Detect which cell encompasses the target text, then output its (x, y) center coordinate. 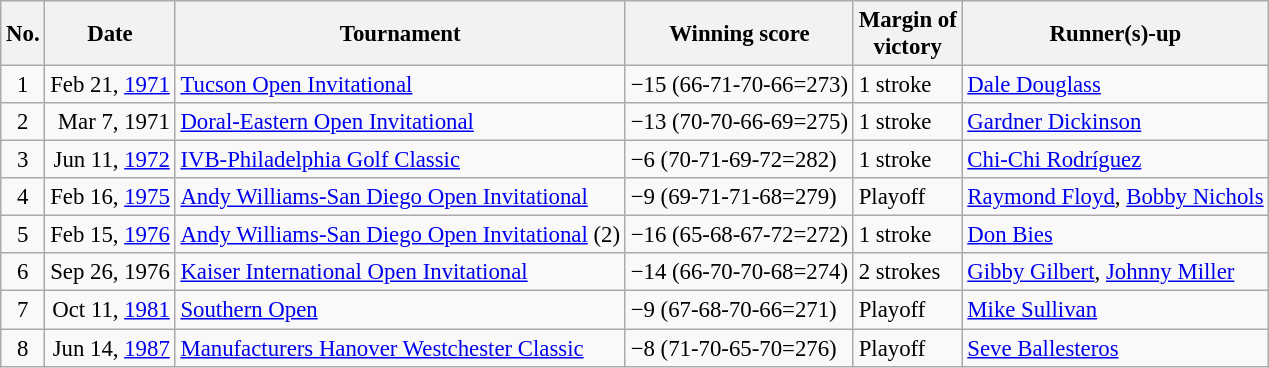
Jun 11, 1972 (110, 160)
−9 (69-71-71-68=279) (739, 197)
Doral-Eastern Open Invitational (400, 122)
−16 (65-68-67-72=272) (739, 235)
−9 (67-68-70-66=271) (739, 310)
2 (23, 122)
Feb 16, 1975 (110, 197)
Andy Williams-San Diego Open Invitational (2) (400, 235)
Don Bies (1116, 235)
−8 (71-70-65-70=276) (739, 348)
Dale Douglass (1116, 85)
4 (23, 197)
2 strokes (908, 273)
Seve Ballesteros (1116, 348)
−15 (66-71-70-66=273) (739, 85)
Date (110, 34)
Mar 7, 1971 (110, 122)
Oct 11, 1981 (110, 310)
Sep 26, 1976 (110, 273)
Andy Williams-San Diego Open Invitational (400, 197)
IVB-Philadelphia Golf Classic (400, 160)
−6 (70-71-69-72=282) (739, 160)
Southern Open (400, 310)
Runner(s)-up (1116, 34)
Chi-Chi Rodríguez (1116, 160)
Tournament (400, 34)
Feb 15, 1976 (110, 235)
Manufacturers Hanover Westchester Classic (400, 348)
No. (23, 34)
Gibby Gilbert, Johnny Miller (1116, 273)
7 (23, 310)
5 (23, 235)
−14 (66-70-70-68=274) (739, 273)
Feb 21, 1971 (110, 85)
Jun 14, 1987 (110, 348)
Raymond Floyd, Bobby Nichols (1116, 197)
6 (23, 273)
1 (23, 85)
3 (23, 160)
Kaiser International Open Invitational (400, 273)
−13 (70-70-66-69=275) (739, 122)
Tucson Open Invitational (400, 85)
8 (23, 348)
Mike Sullivan (1116, 310)
Gardner Dickinson (1116, 122)
Margin ofvictory (908, 34)
Winning score (739, 34)
